Extract the (x, y) coordinate from the center of the cell holding the provided text.  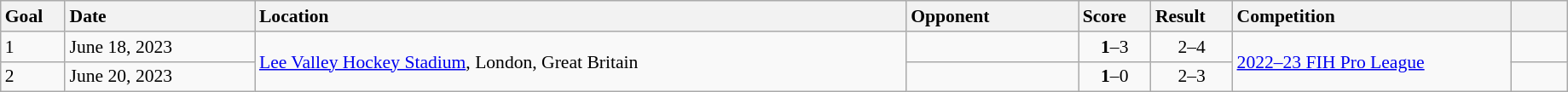
Competition (1373, 16)
Location (581, 16)
Date (159, 16)
Opponent (992, 16)
2 (33, 77)
1–0 (1115, 77)
Score (1115, 16)
June 18, 2023 (159, 47)
Goal (33, 16)
June 20, 2023 (159, 77)
2–4 (1192, 47)
1–3 (1115, 47)
2022–23 FIH Pro League (1373, 61)
Result (1192, 16)
Lee Valley Hockey Stadium, London, Great Britain (581, 61)
2–3 (1192, 77)
1 (33, 47)
